Find where the given text appears and provide that cell's center as (X, Y) coordinate. 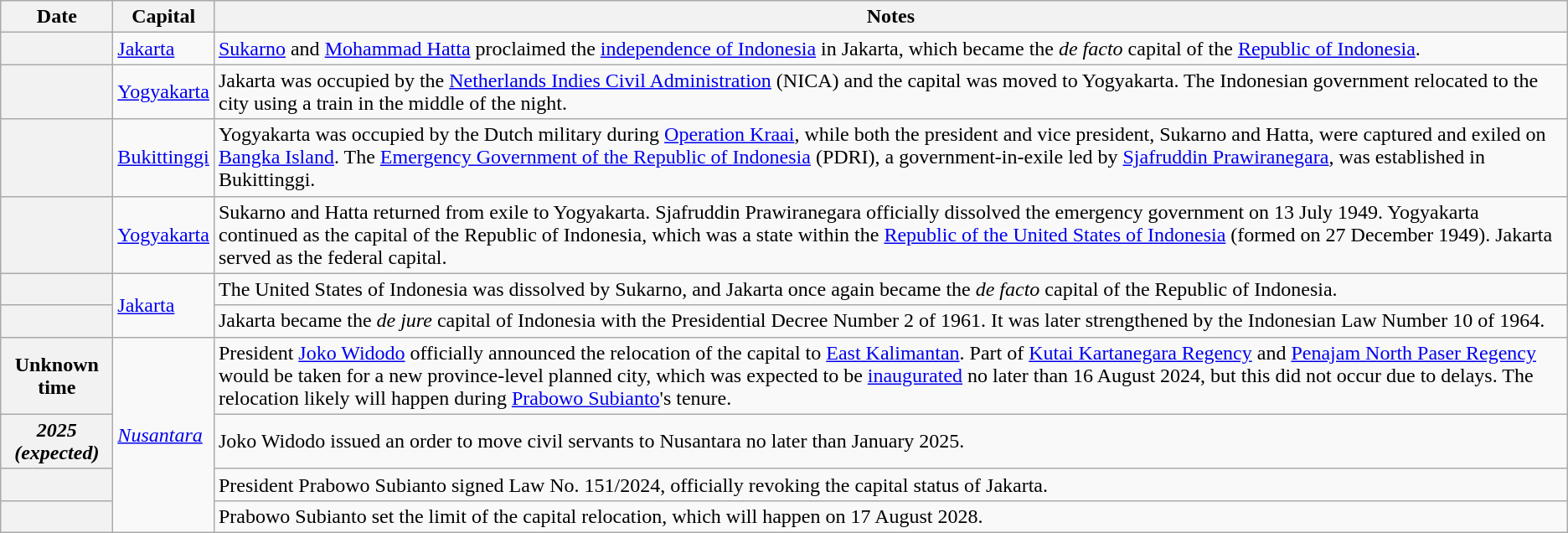
Prabowo Subianto set the limit of the capital relocation, which will happen on 17 August 2028. (890, 516)
President Prabowo Subianto signed Law No. 151/2024, officially revoking the capital status of Jakarta. (890, 484)
Unknown time (57, 375)
The United States of Indonesia was dissolved by Sukarno, and Jakarta once again became the de facto capital of the Republic of Indonesia. (890, 289)
Bukittinggi (164, 158)
Capital (164, 17)
Notes (890, 17)
2025 (expected) (57, 441)
Nusantara (164, 434)
Joko Widodo issued an order to move civil servants to Nusantara no later than January 2025. (890, 441)
Sukarno and Mohammad Hatta proclaimed the independence of Indonesia in Jakarta, which became the de facto capital of the Republic of Indonesia. (890, 49)
Date (57, 17)
